Determine the (X, Y) coordinate at the center of the cell enclosing the given text.  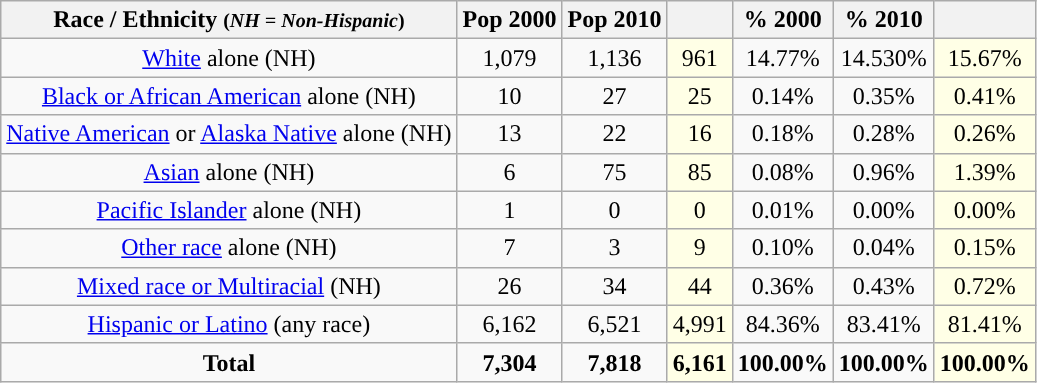
0.18% (782, 134)
4,991 (700, 324)
White alone (NH) (229, 58)
0.41% (984, 96)
Black or African American alone (NH) (229, 96)
9 (700, 248)
0.35% (884, 96)
0.08% (782, 172)
83.41% (884, 324)
16 (700, 134)
7 (510, 248)
25 (700, 96)
961 (700, 58)
0.01% (782, 210)
6,162 (510, 324)
0.36% (782, 286)
81.41% (984, 324)
10 (510, 96)
1,136 (614, 58)
Pop 2010 (614, 20)
0.96% (884, 172)
0.15% (984, 248)
3 (614, 248)
6,161 (700, 362)
0.14% (782, 96)
14.530% (884, 58)
Native American or Alaska Native alone (NH) (229, 134)
0.04% (884, 248)
26 (510, 286)
Asian alone (NH) (229, 172)
22 (614, 134)
0.26% (984, 134)
% 2010 (884, 20)
15.67% (984, 58)
1,079 (510, 58)
0.28% (884, 134)
Other race alone (NH) (229, 248)
13 (510, 134)
6,521 (614, 324)
14.77% (782, 58)
27 (614, 96)
6 (510, 172)
Mixed race or Multiracial (NH) (229, 286)
85 (700, 172)
1.39% (984, 172)
% 2000 (782, 20)
Hispanic or Latino (any race) (229, 324)
7,818 (614, 362)
44 (700, 286)
0.10% (782, 248)
Pacific Islander alone (NH) (229, 210)
Total (229, 362)
84.36% (782, 324)
75 (614, 172)
7,304 (510, 362)
34 (614, 286)
0.43% (884, 286)
Race / Ethnicity (NH = Non-Hispanic) (229, 20)
Pop 2000 (510, 20)
0.72% (984, 286)
1 (510, 210)
